Capture the cell that displays the provided text and extract its (x, y) central coordinate. 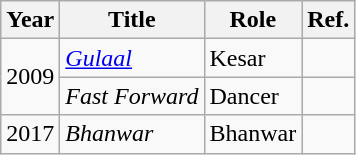
2009 (30, 77)
Gulaal (132, 58)
Year (30, 20)
Dancer (253, 96)
Role (253, 20)
Kesar (253, 58)
Fast Forward (132, 96)
Ref. (328, 20)
2017 (30, 134)
Title (132, 20)
